Identify which cell holds the provided text, then report its (x, y) central coordinate. 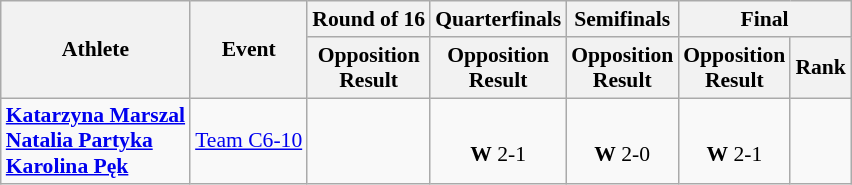
Athlete (96, 50)
Final (764, 19)
Katarzyna MarszalNatalia PartykaKarolina Pęk (96, 142)
Round of 16 (368, 19)
W 2-0 (622, 142)
Rank (820, 68)
Quarterfinals (498, 19)
Team C6-10 (248, 142)
Semifinals (622, 19)
Event (248, 50)
